Provide the [X, Y] coordinate of the cell's center where the given text is located.  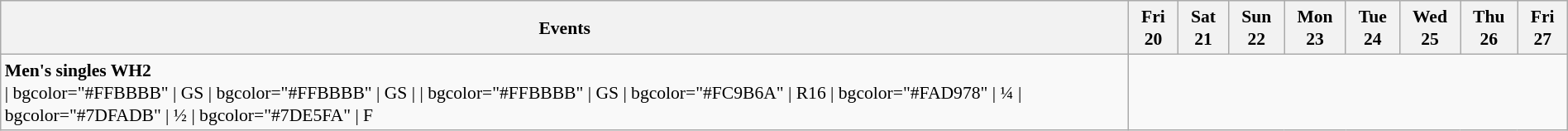
Wed 25 [1429, 27]
Sun 22 [1257, 27]
Events [565, 27]
Fri 20 [1153, 27]
Tue 24 [1373, 27]
Mon 23 [1315, 27]
Fri 27 [1542, 27]
Thu 26 [1489, 27]
Sat 21 [1202, 27]
